Capture the cell that displays the provided text and extract its [x, y] central coordinate. 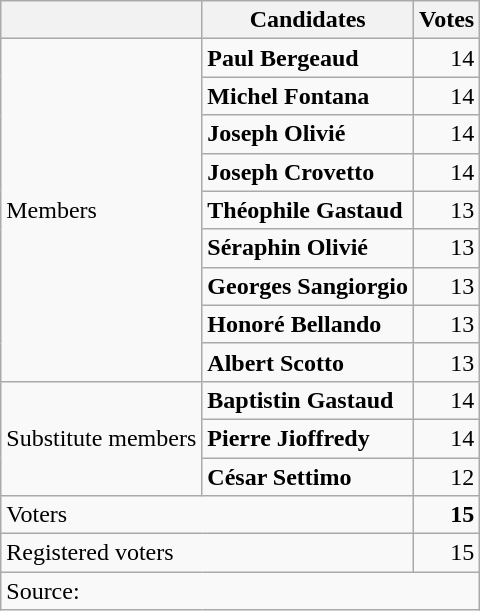
Source: [240, 591]
Séraphin Olivié [308, 248]
Members [102, 210]
Joseph Crovetto [308, 172]
Georges Sangiorgio [308, 286]
Baptistin Gastaud [308, 400]
Pierre Jioffredy [308, 438]
Honoré Bellando [308, 324]
Théophile Gastaud [308, 210]
Substitute members [102, 438]
Voters [208, 515]
Michel Fontana [308, 96]
12 [447, 477]
Paul Bergeaud [308, 58]
Candidates [308, 20]
Joseph Olivié [308, 134]
Registered voters [208, 553]
César Settimo [308, 477]
Votes [447, 20]
Albert Scotto [308, 362]
